Search for the cell housing the specified text and yield its (X, Y) center coordinate. 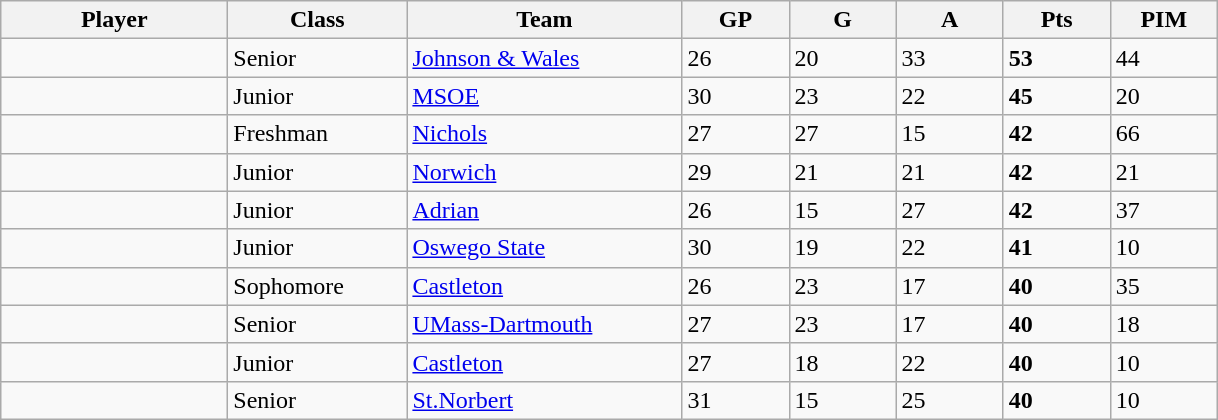
MSOE (544, 96)
Johnson & Wales (544, 58)
G (842, 20)
53 (1056, 58)
A (950, 20)
37 (1164, 210)
Player (114, 20)
44 (1164, 58)
Team (544, 20)
UMass-Dartmouth (544, 324)
45 (1056, 96)
66 (1164, 134)
33 (950, 58)
41 (1056, 248)
St.Norbert (544, 400)
Freshman (318, 134)
Pts (1056, 20)
19 (842, 248)
Sophomore (318, 286)
GP (736, 20)
Oswego State (544, 248)
Nichols (544, 134)
35 (1164, 286)
31 (736, 400)
Norwich (544, 172)
29 (736, 172)
25 (950, 400)
Adrian (544, 210)
Class (318, 20)
PIM (1164, 20)
